Pinpoint the cell where the given text exists, returning its (X, Y) midpoint coordinate. 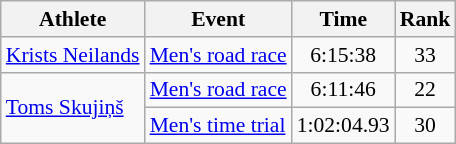
22 (426, 90)
Men's time trial (218, 126)
Toms Skujiņš (73, 108)
Krists Neilands (73, 55)
Time (344, 19)
Rank (426, 19)
6:11:46 (344, 90)
6:15:38 (344, 55)
1:02:04.93 (344, 126)
Event (218, 19)
33 (426, 55)
Athlete (73, 19)
30 (426, 126)
